Detect which cell encompasses the target text, then output its [X, Y] center coordinate. 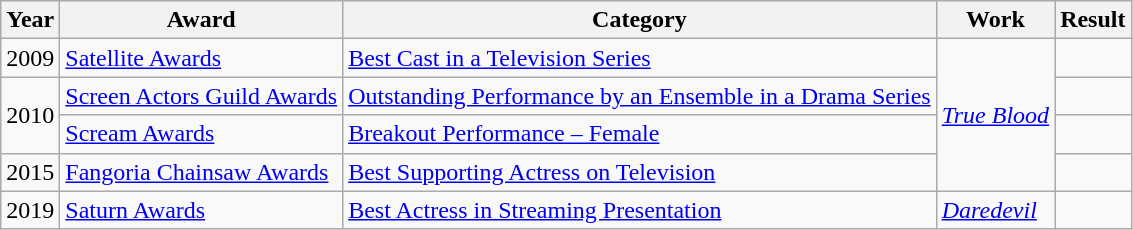
Year [30, 20]
Work [995, 20]
Satellite Awards [202, 58]
Result [1093, 20]
Fangoria Chainsaw Awards [202, 172]
Category [640, 20]
Best Actress in Streaming Presentation [640, 210]
2009 [30, 58]
Scream Awards [202, 134]
Award [202, 20]
Best Cast in a Television Series [640, 58]
Best Supporting Actress on Television [640, 172]
Outstanding Performance by an Ensemble in a Drama Series [640, 96]
Daredevil [995, 210]
True Blood [995, 115]
Breakout Performance – Female [640, 134]
2015 [30, 172]
2010 [30, 115]
Saturn Awards [202, 210]
Screen Actors Guild Awards [202, 96]
2019 [30, 210]
